Scan for the cell matching the given text and deliver its [X, Y] coordinate at center. 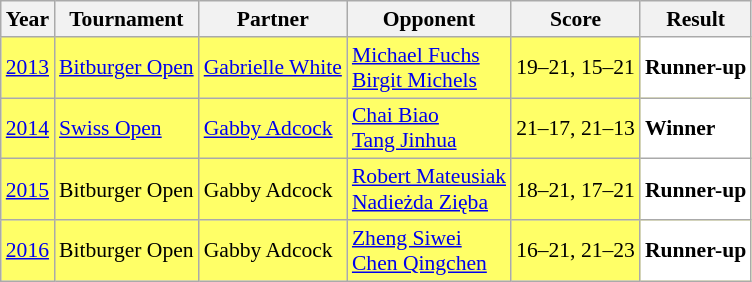
2014 [28, 128]
2013 [28, 68]
Winner [696, 128]
Swiss Open [126, 128]
Michael Fuchs Birgit Michels [429, 68]
Zheng Siwei Chen Qingchen [429, 250]
16–21, 21–23 [576, 250]
18–21, 17–21 [576, 190]
2016 [28, 250]
Score [576, 19]
Tournament [126, 19]
Gabrielle White [273, 68]
Year [28, 19]
2015 [28, 190]
Result [696, 19]
Chai Biao Tang Jinhua [429, 128]
Robert Mateusiak Nadieżda Zięba [429, 190]
19–21, 15–21 [576, 68]
Partner [273, 19]
21–17, 21–13 [576, 128]
Opponent [429, 19]
